Locate the cell with the specified text and output its (x, y) center coordinate. 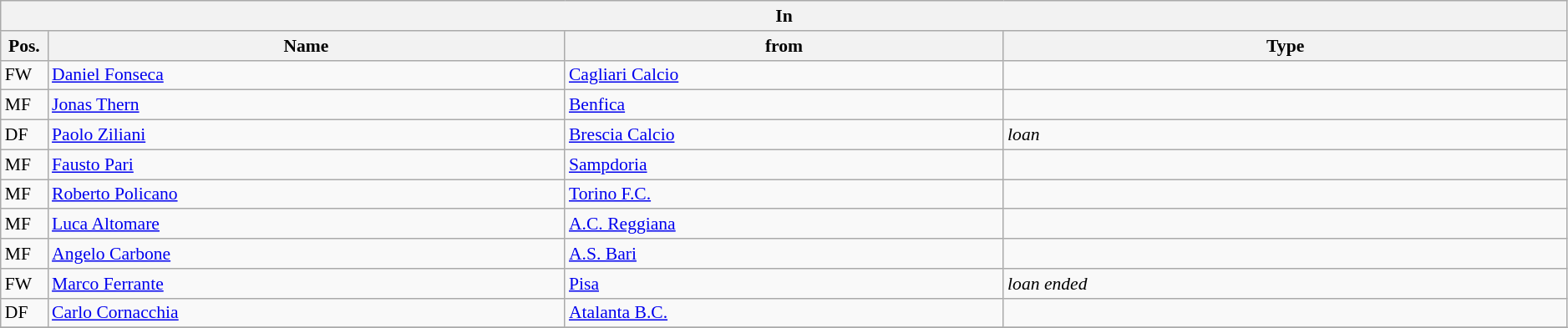
Angelo Carbone (306, 254)
Luca Altomare (306, 225)
from (784, 46)
Name (306, 46)
Roberto Policano (306, 194)
Torino F.C. (784, 194)
Pos. (24, 46)
Benfica (784, 105)
Fausto Pari (306, 164)
Type (1285, 46)
Marco Ferrante (306, 284)
A.C. Reggiana (784, 225)
Jonas Thern (306, 105)
Paolo Ziliani (306, 135)
loan (1285, 135)
Carlo Cornacchia (306, 313)
Pisa (784, 284)
Brescia Calcio (784, 135)
In (784, 16)
Sampdoria (784, 164)
Atalanta B.C. (784, 313)
A.S. Bari (784, 254)
loan ended (1285, 284)
Daniel Fonseca (306, 75)
Cagliari Calcio (784, 75)
